Extract the [x, y] coordinate from the center of the cell holding the provided text.  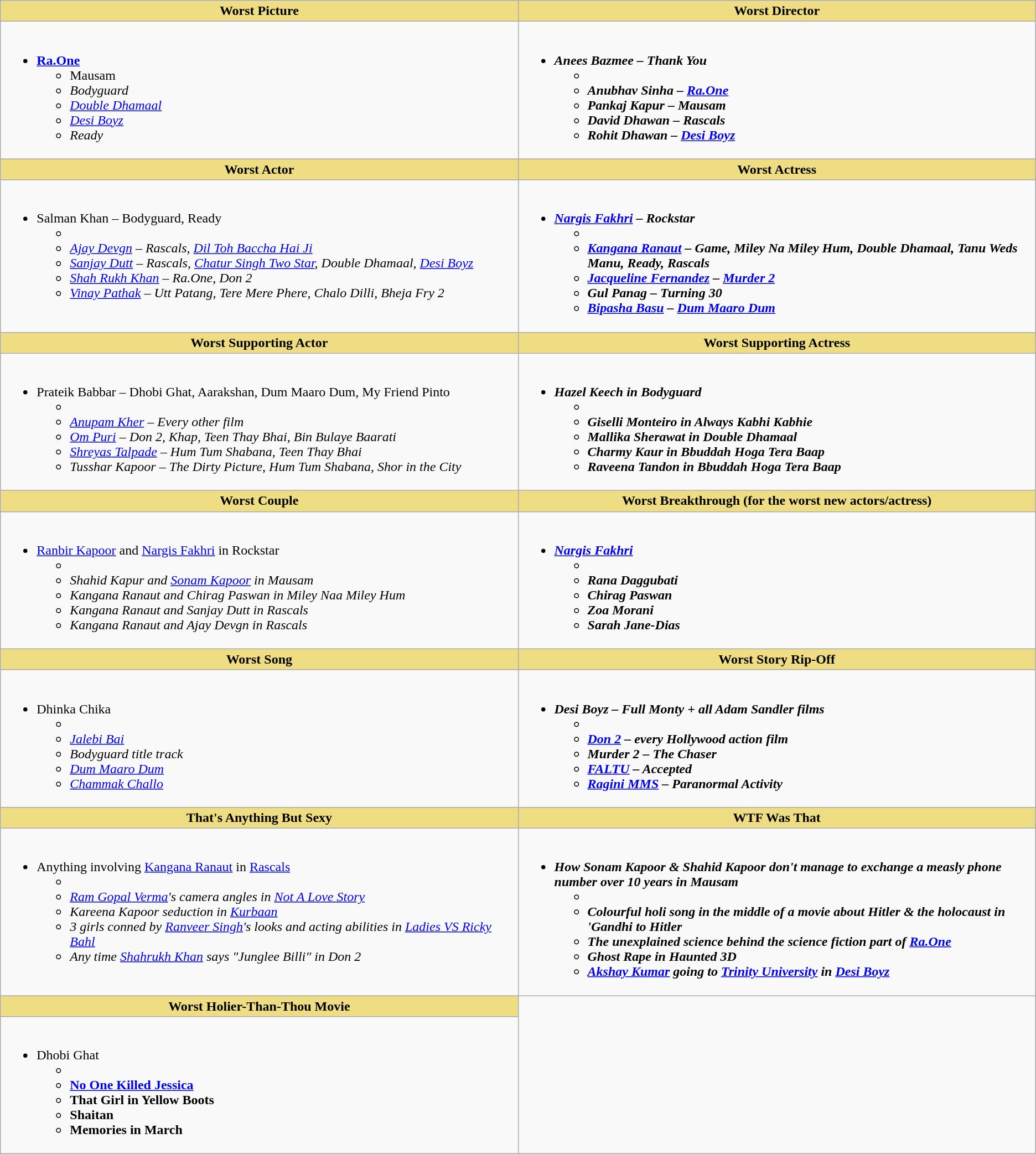
That's Anything But Sexy [259, 817]
Dhobi Ghat No One Killed JessicaThat Girl in Yellow BootsShaitanMemories in March [259, 1085]
Worst Actress [777, 169]
Worst Holier-Than-Thou Movie [259, 1006]
Worst Breakthrough (for the worst new actors/actress) [777, 501]
Nargis Fakhri Rana DaggubatiChirag PaswanZoa MoraniSarah Jane-Dias [777, 580]
Worst Supporting Actress [777, 343]
Anees Bazmee – Thank You Anubhav Sinha – Ra.OnePankaj Kapur – MausamDavid Dhawan – RascalsRohit Dhawan – Desi Boyz [777, 90]
Ra.OneMausamBodyguardDouble DhamaalDesi BoyzReady [259, 90]
Worst Couple [259, 501]
Worst Director [777, 11]
Worst Song [259, 659]
Dhinka Chika Jalebi BaiBodyguard title trackDum Maaro DumChammak Challo [259, 738]
WTF Was That [777, 817]
Worst Actor [259, 169]
Worst Story Rip-Off [777, 659]
Worst Picture [259, 11]
Worst Supporting Actor [259, 343]
